Pinpoint the cell where the given text exists, returning its [x, y] midpoint coordinate. 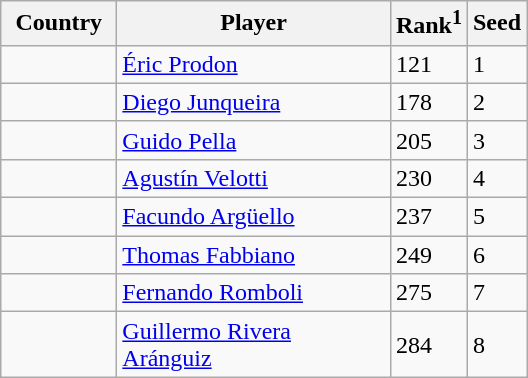
237 [428, 217]
Facundo Argüello [254, 217]
205 [428, 140]
6 [496, 255]
249 [428, 255]
Seed [496, 24]
3 [496, 140]
Thomas Fabbiano [254, 255]
5 [496, 217]
178 [428, 102]
4 [496, 178]
1 [496, 64]
8 [496, 344]
Player [254, 24]
Guido Pella [254, 140]
230 [428, 178]
Country [59, 24]
Guillermo Rivera Aránguiz [254, 344]
275 [428, 293]
Éric Prodon [254, 64]
Fernando Romboli [254, 293]
121 [428, 64]
Rank1 [428, 24]
Diego Junqueira [254, 102]
Agustín Velotti [254, 178]
284 [428, 344]
7 [496, 293]
2 [496, 102]
